From the cell containing the given text, extract its center point as (x, y) coordinate. 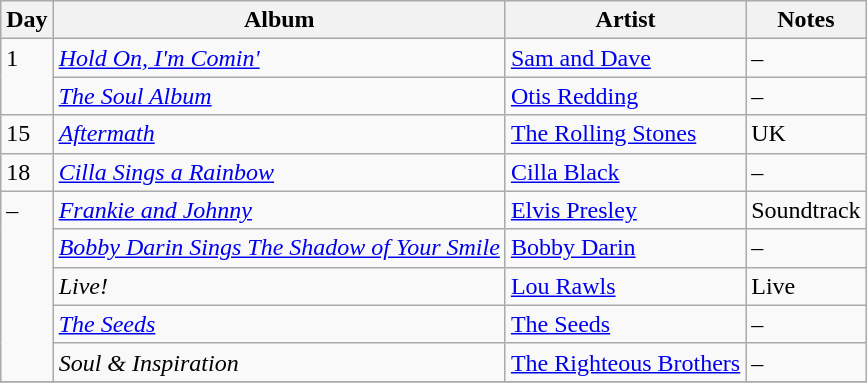
The Soul Album (279, 96)
Otis Redding (625, 96)
Hold On, I'm Comin' (279, 58)
Sam and Dave (625, 58)
The Righteous Brothers (625, 362)
Album (279, 20)
The Rolling Stones (625, 134)
Bobby Darin Sings The Shadow of Your Smile (279, 248)
18 (27, 172)
Notes (806, 20)
Cilla Black (625, 172)
Cilla Sings a Rainbow (279, 172)
Frankie and Johnny (279, 210)
Artist (625, 20)
1 (27, 77)
Live (806, 286)
Aftermath (279, 134)
15 (27, 134)
Elvis Presley (625, 210)
Soul & Inspiration (279, 362)
Day (27, 20)
Soundtrack (806, 210)
Live! (279, 286)
UK (806, 134)
Bobby Darin (625, 248)
Lou Rawls (625, 286)
